Extract the (X, Y) coordinate from the center of the cell holding the provided text.  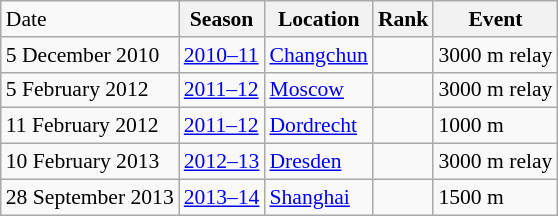
Season (222, 19)
1500 m (495, 197)
11 February 2012 (90, 126)
10 February 2013 (90, 162)
Rank (404, 19)
Event (495, 19)
5 February 2012 (90, 90)
Shanghai (318, 197)
Dresden (318, 162)
Dordrecht (318, 126)
Moscow (318, 90)
Changchun (318, 55)
Date (90, 19)
2012–13 (222, 162)
2010–11 (222, 55)
2013–14 (222, 197)
Location (318, 19)
1000 m (495, 126)
28 September 2013 (90, 197)
5 December 2010 (90, 55)
